Provide the [x, y] coordinate of the cell's center where the given text is located.  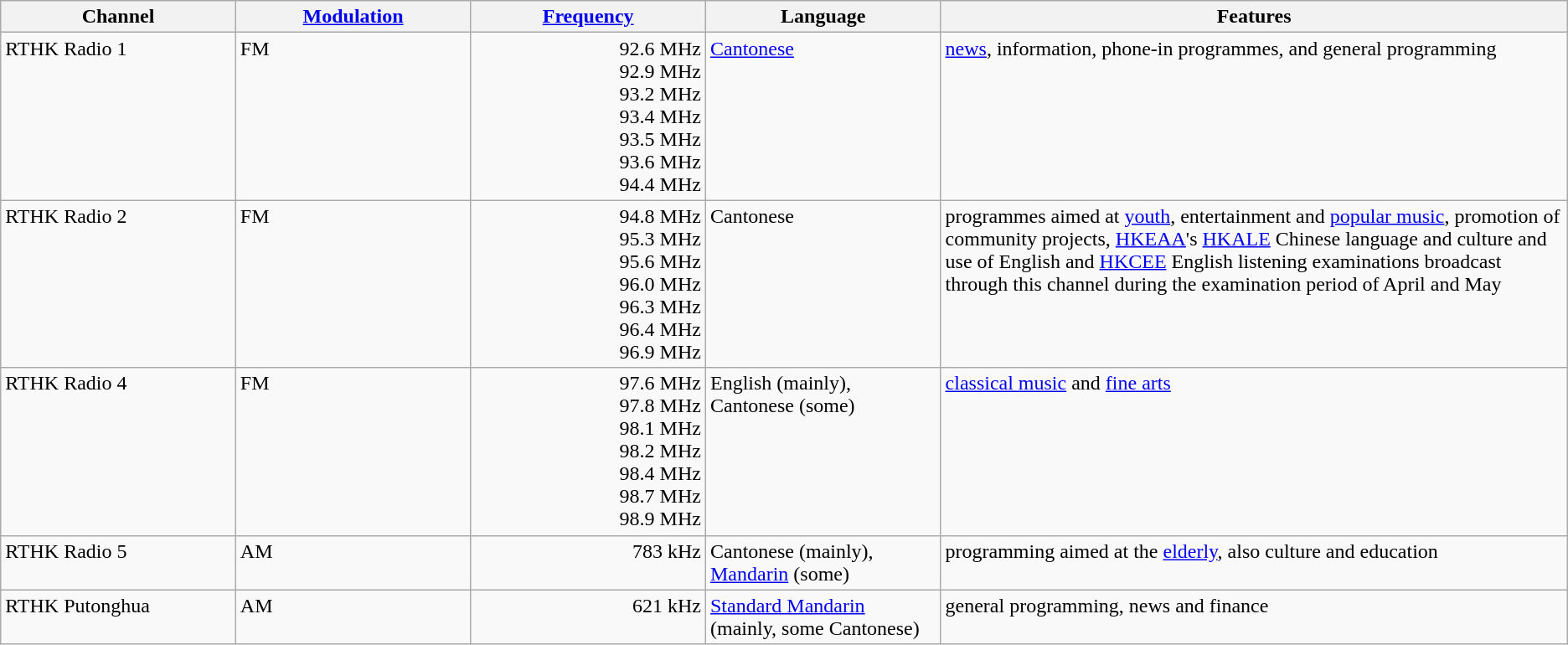
general programming, news and finance [1254, 617]
RTHK Radio 4 [119, 451]
Modulation [353, 17]
RTHK Radio 2 [119, 284]
news, information, phone-in programmes, and general programming [1254, 116]
94.8 MHz95.3 MHz95.6 MHz96.0 MHz96.3 MHz96.4 MHz96.9 MHz [588, 284]
92.6 MHz92.9 MHz93.2 MHz93.4 MHz93.5 MHz93.6 MHz94.4 MHz [588, 116]
621 kHz [588, 617]
RTHK Radio 5 [119, 563]
RTHK Radio 1 [119, 116]
Frequency [588, 17]
Cantonese (mainly), Mandarin (some) [823, 563]
English (mainly), Cantonese (some) [823, 451]
97.6 MHz97.8 MHz98.1 MHz98.2 MHz98.4 MHz98.7 MHz98.9 MHz [588, 451]
programming aimed at the elderly, also culture and education [1254, 563]
RTHK Putonghua [119, 617]
Channel [119, 17]
classical music and fine arts [1254, 451]
Standard Mandarin (mainly, some Cantonese) [823, 617]
Features [1254, 17]
783 kHz [588, 563]
Language [823, 17]
